Return the (X, Y) coordinate for the center point of the cell that contains the specified text.  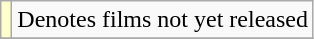
Denotes films not yet released (163, 20)
